Capture the cell that displays the provided text and extract its [x, y] central coordinate. 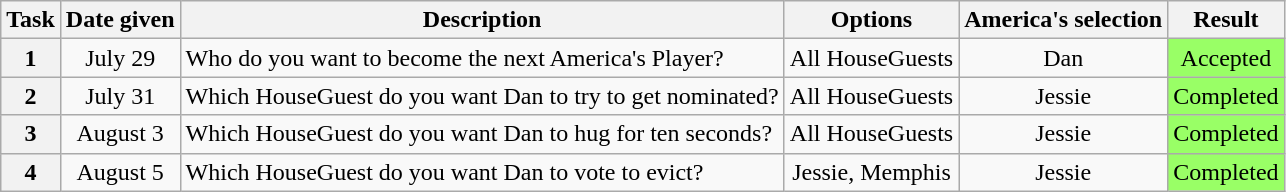
Result [1226, 20]
Options [871, 20]
August 5 [120, 172]
Date given [120, 20]
4 [31, 172]
America's selection [1064, 20]
Dan [1064, 58]
Task [31, 20]
Which HouseGuest do you want Dan to try to get nominated? [482, 96]
August 3 [120, 134]
Accepted [1226, 58]
1 [31, 58]
July 29 [120, 58]
Which HouseGuest do you want Dan to vote to evict? [482, 172]
Who do you want to become the next America's Player? [482, 58]
Which HouseGuest do you want Dan to hug for ten seconds? [482, 134]
Jessie, Memphis [871, 172]
2 [31, 96]
Description [482, 20]
July 31 [120, 96]
3 [31, 134]
